Locate the cell with the specified text and output its (x, y) center coordinate. 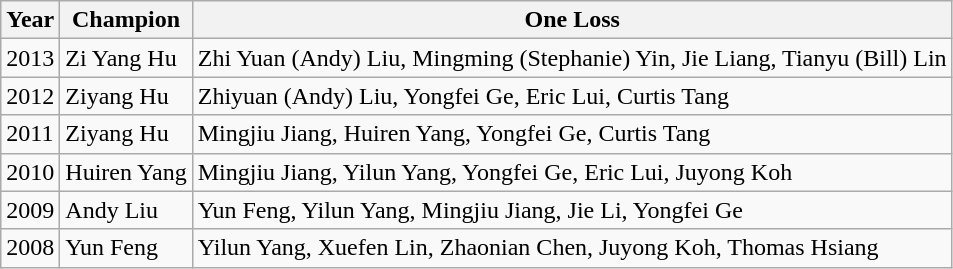
Huiren Yang (126, 172)
Year (30, 20)
Zi Yang Hu (126, 58)
2010 (30, 172)
Zhi Yuan (Andy) Liu, Mingming (Stephanie) Yin, Jie Liang, Tianyu (Bill) Lin (572, 58)
2008 (30, 248)
2009 (30, 210)
2012 (30, 96)
Yilun Yang, Xuefen Lin, Zhaonian Chen, Juyong Koh, Thomas Hsiang (572, 248)
Yun Feng, Yilun Yang, Mingjiu Jiang, Jie Li, Yongfei Ge (572, 210)
Champion (126, 20)
2013 (30, 58)
Mingjiu Jiang, Yilun Yang, Yongfei Ge, Eric Lui, Juyong Koh (572, 172)
Zhiyuan (Andy) Liu, Yongfei Ge, Eric Lui, Curtis Tang (572, 96)
One Loss (572, 20)
2011 (30, 134)
Yun Feng (126, 248)
Andy Liu (126, 210)
Mingjiu Jiang, Huiren Yang, Yongfei Ge, Curtis Tang (572, 134)
